Locate the cell with the specified text and output its [X, Y] center coordinate. 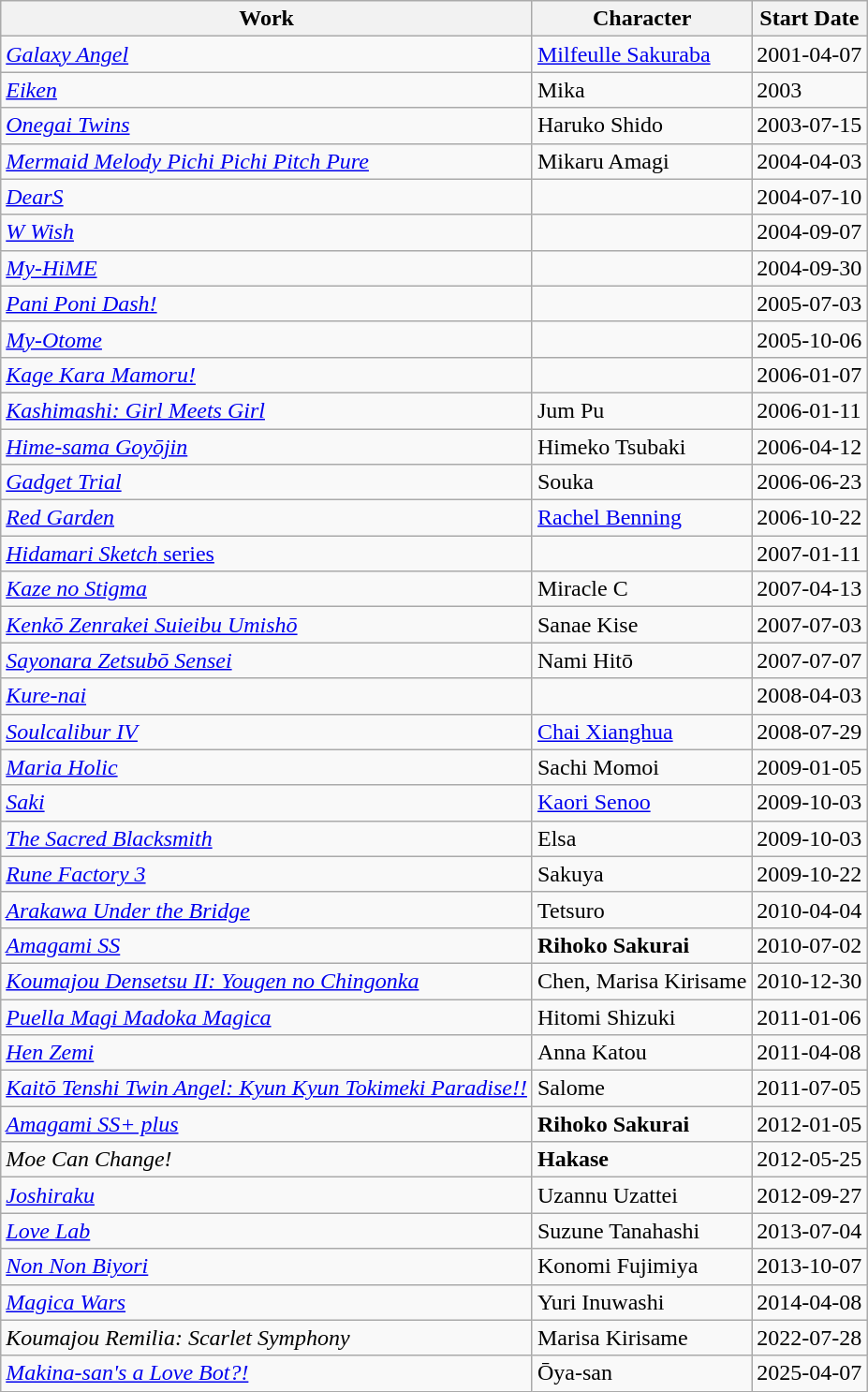
2022-07-28 [809, 1338]
Kaori Senoo [641, 803]
Chai Xianghua [641, 732]
Kashimashi: Girl Meets Girl [267, 410]
Marisa Kirisame [641, 1338]
2010-07-02 [809, 945]
Anna Katou [641, 1053]
Moe Can Change! [267, 1160]
Work [267, 19]
2004-07-10 [809, 197]
Elsa [641, 838]
Mermaid Melody Pichi Pichi Pitch Pure [267, 161]
Sayonara Zetsubō Sensei [267, 660]
Jum Pu [641, 410]
Uzannu Uzattei [641, 1195]
2005-07-03 [809, 304]
2012-01-05 [809, 1124]
2012-05-25 [809, 1160]
Kaze no Stigma [267, 589]
Koumajou Remilia: Scarlet Symphony [267, 1338]
2006-06-23 [809, 482]
Mika [641, 90]
2001-04-07 [809, 54]
2003-07-15 [809, 126]
Kure-nai [267, 696]
Ōya-san [641, 1373]
W Wish [267, 232]
Hakase [641, 1160]
2010-12-30 [809, 981]
2006-01-07 [809, 375]
Amagami SS [267, 945]
Mikaru Amagi [641, 161]
Miracle C [641, 589]
2004-09-07 [809, 232]
Suzune Tanahashi [641, 1231]
2013-10-07 [809, 1266]
Maria Holic [267, 767]
My-Otome [267, 339]
2006-01-11 [809, 410]
2007-07-03 [809, 625]
2012-09-27 [809, 1195]
The Sacred Blacksmith [267, 838]
Saki [267, 803]
Gadget Trial [267, 482]
Start Date [809, 19]
Nami Hitō [641, 660]
Rachel Benning [641, 518]
Pani Poni Dash! [267, 304]
2011-04-08 [809, 1053]
Sanae Kise [641, 625]
2014-04-08 [809, 1302]
Onegai Twins [267, 126]
Konomi Fujimiya [641, 1266]
Non Non Biyori [267, 1266]
Kaitō Tenshi Twin Angel: Kyun Kyun Tokimeki Paradise!! [267, 1088]
Kenkō Zenrakei Suieibu Umishō [267, 625]
Hitomi Shizuki [641, 1016]
Love Lab [267, 1231]
Character [641, 19]
Eiken [267, 90]
DearS [267, 197]
Milfeulle Sakuraba [641, 54]
2006-04-12 [809, 447]
Amagami SS+ plus [267, 1124]
Sachi Momoi [641, 767]
Yuri Inuwashi [641, 1302]
2009-01-05 [809, 767]
Rune Factory 3 [267, 874]
2004-04-03 [809, 161]
Hime-sama Goyōjin [267, 447]
2008-07-29 [809, 732]
Salome [641, 1088]
2013-07-04 [809, 1231]
Himeko Tsubaki [641, 447]
My-HiME [267, 268]
Kage Kara Mamoru! [267, 375]
2008-04-03 [809, 696]
2009-10-22 [809, 874]
Koumajou Densetsu II: Yougen no Chingonka [267, 981]
2007-04-13 [809, 589]
Hidamari Sketch series [267, 554]
2006-10-22 [809, 518]
Joshiraku [267, 1195]
2025-04-07 [809, 1373]
Sakuya [641, 874]
Souka [641, 482]
2007-07-07 [809, 660]
Soulcalibur IV [267, 732]
Hen Zemi [267, 1053]
Red Garden [267, 518]
2010-04-04 [809, 910]
Magica Wars [267, 1302]
2011-07-05 [809, 1088]
2003 [809, 90]
Tetsuro [641, 910]
Makina-san's a Love Bot?! [267, 1373]
Haruko Shido [641, 126]
2004-09-30 [809, 268]
Puella Magi Madoka Magica [267, 1016]
2005-10-06 [809, 339]
Galaxy Angel [267, 54]
Arakawa Under the Bridge [267, 910]
2007-01-11 [809, 554]
2011-01-06 [809, 1016]
Chen, Marisa Kirisame [641, 981]
